Find where the given text appears and provide that cell's center as [X, Y] coordinate. 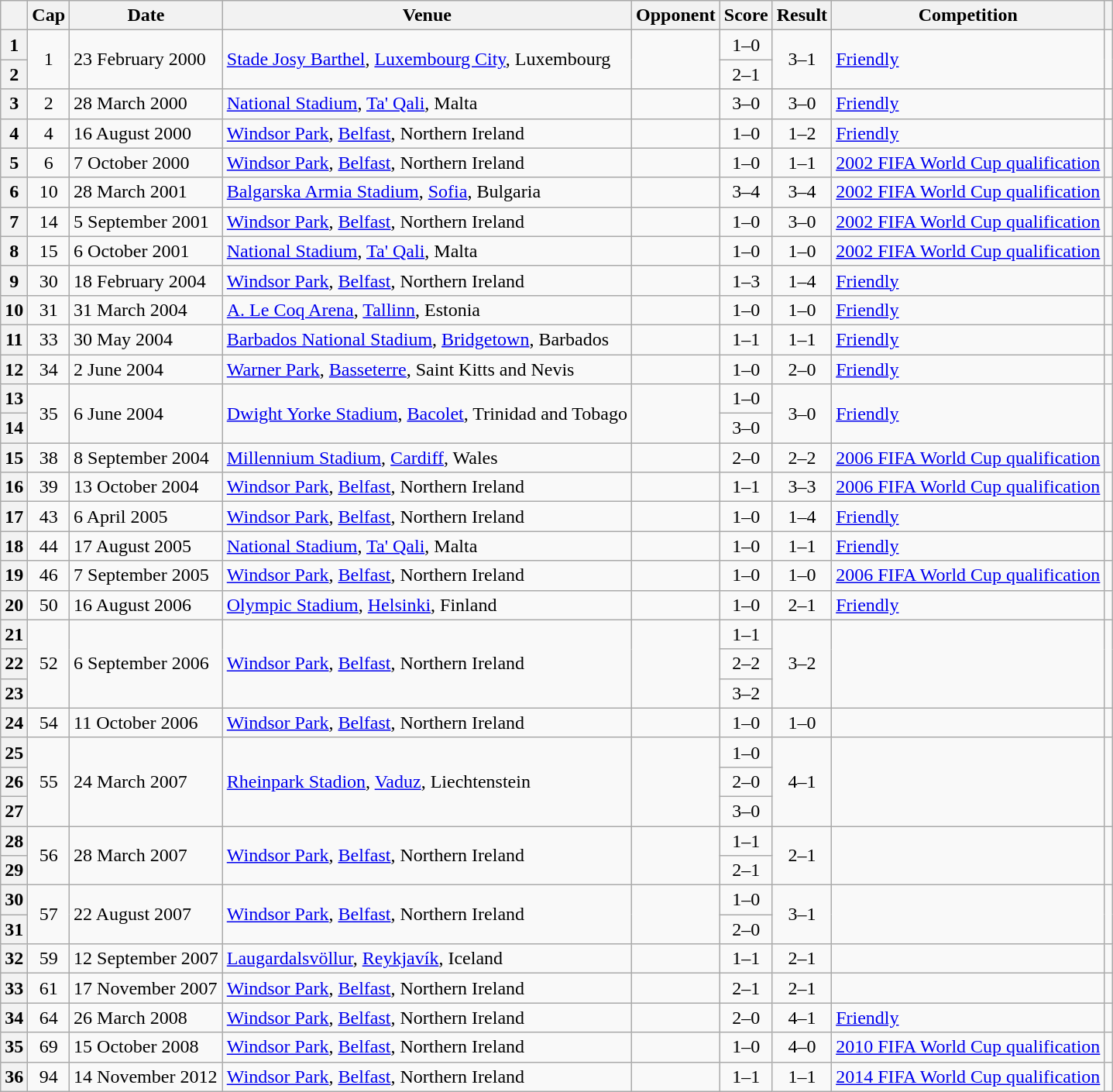
28 March 2007 [146, 855]
3–3 [802, 487]
A. Le Coq Arena, Tallinn, Estonia [427, 310]
64 [49, 1018]
6 October 2001 [146, 251]
13 October 2004 [146, 487]
1–3 [746, 280]
7 [14, 221]
25 [14, 752]
7 October 2000 [146, 163]
Balgarska Armia Stadium, Sofia, Bulgaria [427, 192]
24 March 2007 [146, 781]
32 [14, 959]
61 [49, 988]
17 November 2007 [146, 988]
8 [14, 251]
11 October 2006 [146, 723]
Laugardalsvöllur, Reykjavík, Iceland [427, 959]
13 [14, 399]
Barbados National Stadium, Bridgetown, Barbados [427, 339]
28 March 2001 [146, 192]
Olympic Stadium, Helsinki, Finland [427, 605]
57 [49, 915]
6 April 2005 [146, 517]
18 [14, 546]
23 February 2000 [146, 60]
Warner Park, Basseterre, Saint Kitts and Nevis [427, 369]
Stade Josy Barthel, Luxembourg City, Luxembourg [427, 60]
18 February 2004 [146, 280]
2014 FIFA World Cup qualification [968, 1077]
19 [14, 575]
6 September 2006 [146, 664]
36 [14, 1077]
Result [802, 15]
5 September 2001 [146, 221]
2010 FIFA World Cup qualification [968, 1047]
Opponent [676, 15]
26 [14, 781]
16 August 2000 [146, 133]
Venue [427, 15]
30 May 2004 [146, 339]
94 [49, 1077]
43 [49, 517]
28 March 2000 [146, 104]
11 [14, 339]
4–0 [802, 1047]
16 August 2006 [146, 605]
7 September 2005 [146, 575]
50 [49, 605]
44 [49, 546]
Score [746, 15]
23 [14, 693]
Millennium Stadium, Cardiff, Wales [427, 458]
20 [14, 605]
5 [14, 163]
Rheinpark Stadion, Vaduz, Liechtenstein [427, 781]
46 [49, 575]
26 March 2008 [146, 1018]
27 [14, 811]
28 [14, 840]
12 [14, 369]
3 [14, 104]
22 [14, 664]
17 August 2005 [146, 546]
52 [49, 664]
59 [49, 959]
12 September 2007 [146, 959]
15 October 2008 [146, 1047]
38 [49, 458]
6 June 2004 [146, 414]
56 [49, 855]
Competition [968, 15]
22 August 2007 [146, 915]
54 [49, 723]
Cap [49, 15]
39 [49, 487]
2 June 2004 [146, 369]
Date [146, 15]
14 November 2012 [146, 1077]
9 [14, 280]
8 September 2004 [146, 458]
1–2 [802, 133]
24 [14, 723]
17 [14, 517]
55 [49, 781]
21 [14, 634]
Dwight Yorke Stadium, Bacolet, Trinidad and Tobago [427, 414]
29 [14, 871]
69 [49, 1047]
31 March 2004 [146, 310]
16 [14, 487]
